Determine the [x, y] coordinate at the center of the cell enclosing the given text.  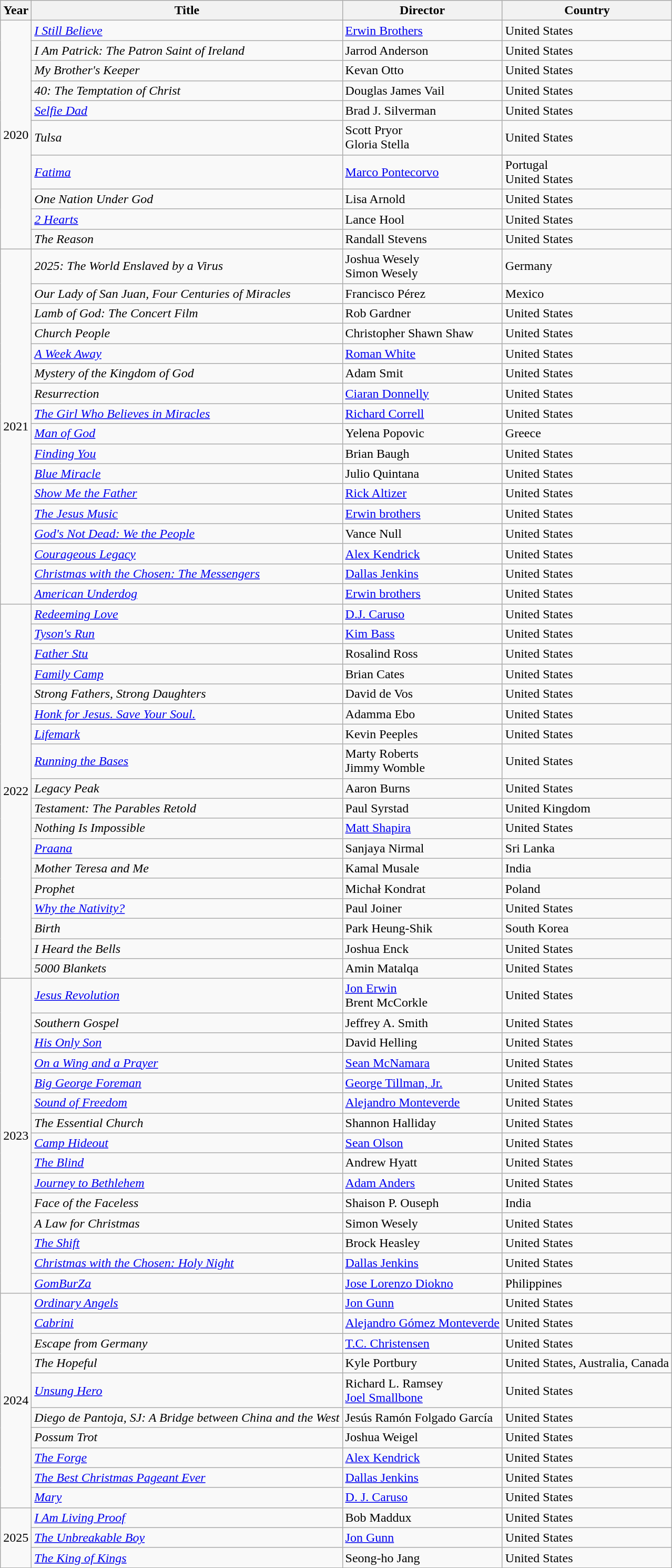
2021 [16, 426]
Mother Teresa and Me [187, 868]
Kevin Peeples [422, 734]
2022 [16, 791]
Sanjaya Nirmal [422, 848]
2025 [16, 1537]
2024 [16, 1401]
Simon Wesely [422, 1223]
Tulsa [187, 138]
Jesús Ramón Folgado García [422, 1418]
Resurrection [187, 394]
Nothing Is Impossible [187, 828]
Michał Kondrat [422, 888]
I Am Patrick: The Patron Saint of Ireland [187, 51]
PortugalUnited States [587, 172]
Southern Gospel [187, 1023]
Poland [587, 888]
The Jesus Music [187, 514]
Prophet [187, 888]
God's Not Dead: We the People [187, 534]
Park Heung-Shik [422, 928]
Family Camp [187, 674]
2023 [16, 1136]
Joshua Weigel [422, 1438]
Church People [187, 334]
Adam Smit [422, 374]
Richard Correll [422, 414]
Strong Fathers, Strong Daughters [187, 694]
Randall Stevens [422, 239]
Shannon Halliday [422, 1123]
A Week Away [187, 354]
Sound of Freedom [187, 1103]
American Underdog [187, 594]
Germany [587, 266]
My Brother's Keeper [187, 71]
A Law for Christmas [187, 1223]
Camp Hideout [187, 1143]
Face of the Faceless [187, 1203]
Bob Maddux [422, 1517]
The Best Christmas Pageant Ever [187, 1477]
Big George Foreman [187, 1083]
D. J. Caruso [422, 1497]
Praana [187, 848]
Mystery of the Kingdom of God [187, 374]
Christmas with the Chosen: Holy Night [187, 1263]
5000 Blankets [187, 969]
One Nation Under God [187, 199]
South Korea [587, 928]
2020 [16, 135]
Sean Olson [422, 1143]
Sean McNamara [422, 1063]
Director [422, 11]
Greece [587, 434]
The Essential Church [187, 1123]
The Forge [187, 1458]
Fatima [187, 172]
Finding You [187, 454]
The Unbreakable Boy [187, 1537]
Jarrod Anderson [422, 51]
Possum Trot [187, 1438]
Show Me the Father [187, 494]
Our Lady of San Juan, Four Centuries of Miracles [187, 293]
Adamma Ebo [422, 714]
Ordinary Angels [187, 1303]
D.J. Caruso [422, 614]
2 Hearts [187, 219]
Redeeming Love [187, 614]
Marco Pontecorvo [422, 172]
Diego de Pantoja, SJ: A Bridge between China and the West [187, 1418]
The Girl Who Believes in Miracles [187, 414]
Lance Hool [422, 219]
Joshua Enck [422, 949]
I Heard the Bells [187, 949]
Brad J. Silverman [422, 110]
Amin Matalqa [422, 969]
Jeffrey A. Smith [422, 1023]
Selfie Dad [187, 110]
Francisco Pérez [422, 293]
Matt Shapira [422, 828]
Father Stu [187, 654]
Lamb of God: The Concert Film [187, 314]
Adam Anders [422, 1183]
Lifemark [187, 734]
David de Vos [422, 694]
Alejandro Monteverde [422, 1103]
Rob Gardner [422, 314]
Blue Miracle [187, 474]
Year [16, 11]
Brian Cates [422, 674]
Mexico [587, 293]
Kyle Portbury [422, 1363]
Honk for Jesus. Save Your Soul. [187, 714]
T.C. Christensen [422, 1343]
Unsung Hero [187, 1390]
Paul Joiner [422, 908]
Cabrini [187, 1323]
Vance Null [422, 534]
Philippines [587, 1283]
Birth [187, 928]
Brian Baugh [422, 454]
Mary [187, 1497]
His Only Son [187, 1043]
Title [187, 11]
United Kingdom [587, 808]
The Hopeful [187, 1363]
Jesus Revolution [187, 996]
Legacy Peak [187, 788]
United States, Australia, Canada [587, 1363]
Man of God [187, 434]
Joshua WeselySimon Wesely [422, 266]
Brock Heasley [422, 1243]
Andrew Hyatt [422, 1163]
Seong-ho Jang [422, 1557]
Jon ErwinBrent McCorkle [422, 996]
The Reason [187, 239]
Aaron Burns [422, 788]
Ciaran Donnelly [422, 394]
The King of Kings [187, 1557]
Richard L. RamseyJoel Smallbone [422, 1390]
Courageous Legacy [187, 554]
On a Wing and a Prayer [187, 1063]
Escape from Germany [187, 1343]
Journey to Bethlehem [187, 1183]
Christmas with the Chosen: The Messengers [187, 574]
40: The Temptation of Christ [187, 91]
Christopher Shawn Shaw [422, 334]
Sri Lanka [587, 848]
Paul Syrstad [422, 808]
Alejandro Gómez Monteverde [422, 1323]
Douglas James Vail [422, 91]
Julio Quintana [422, 474]
Why the Nativity? [187, 908]
Kevan Otto [422, 71]
I Still Believe [187, 31]
Running the Bases [187, 761]
Lisa Arnold [422, 199]
Roman White [422, 354]
Marty Roberts Jimmy Womble [422, 761]
George Tillman, Jr. [422, 1083]
Jose Lorenzo Diokno [422, 1283]
Testament: The Parables Retold [187, 808]
Rosalind Ross [422, 654]
Rick Altizer [422, 494]
I Am Living Proof [187, 1517]
Kamal Musale [422, 868]
Scott Pryor Gloria Stella [422, 138]
The Blind [187, 1163]
2025: The World Enslaved by a Virus [187, 266]
The Shift [187, 1243]
GomBurZa [187, 1283]
Kim Bass [422, 634]
Tyson's Run [187, 634]
Country [587, 11]
David Helling [422, 1043]
Erwin Brothers [422, 31]
Shaison P. Ouseph [422, 1203]
Yelena Popovic [422, 434]
